For the text-containing cell, return its midpoint in [X, Y] coordinate format. 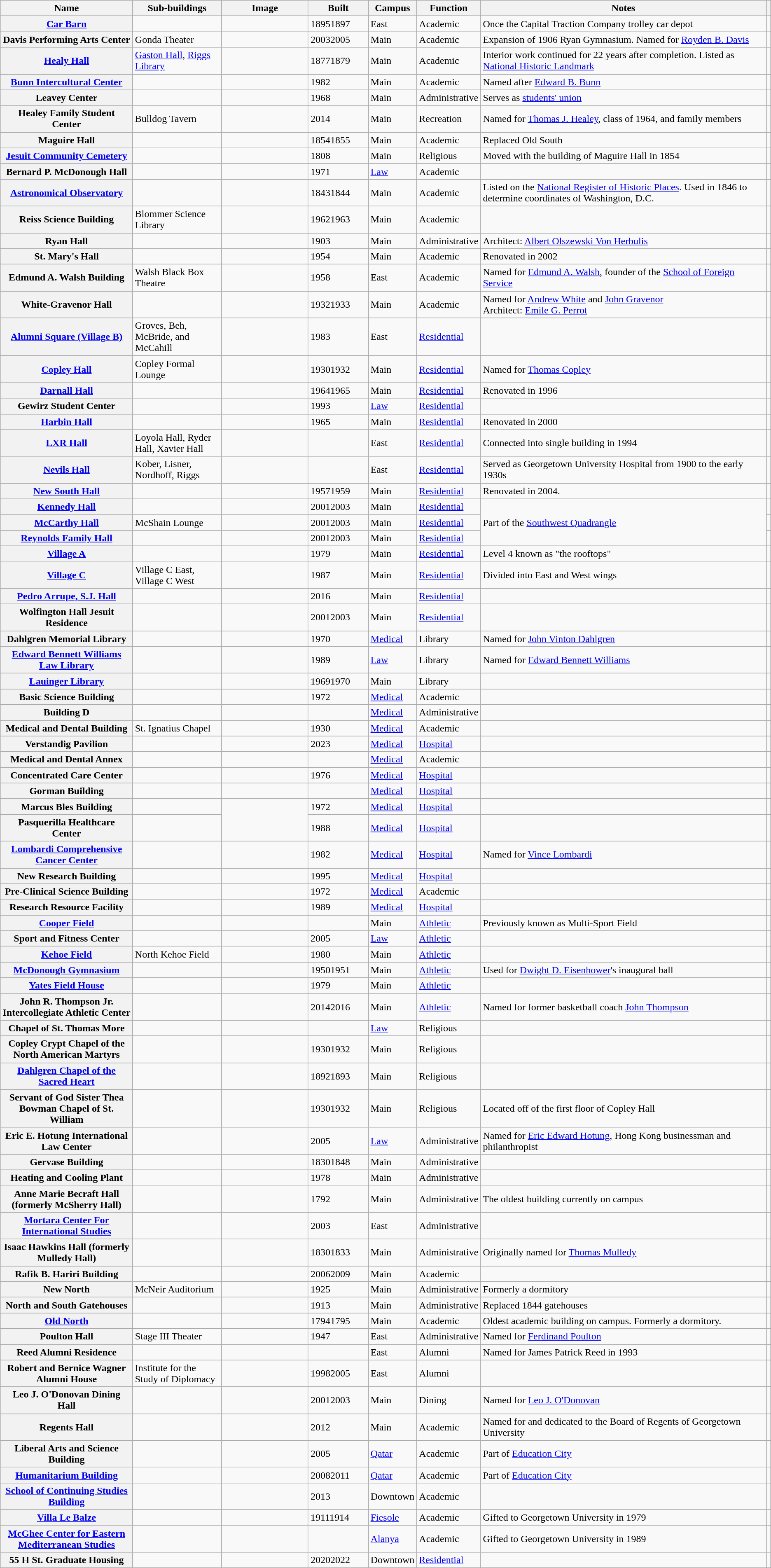
Leavey Center [67, 98]
18921893 [338, 1076]
Isaac Hawkins Hall (formerly Mulledy Hall) [67, 1253]
1971 [338, 171]
Yates Field House [67, 986]
Reiss Science Building [67, 219]
1993 [338, 406]
Gewirz Student Center [67, 406]
Medical and Dental Building [67, 728]
Leo J. O'Donovan Dining Hall [67, 1400]
2016 [338, 596]
New Research Building [67, 876]
New South Hall [67, 491]
Gifted to Georgetown University in 1989 [624, 1539]
The oldest building currently on campus [624, 1199]
17941795 [338, 1321]
Darnall Hall [67, 390]
1970 [338, 639]
Interior work continued for 22 years after completion. Listed as National Historic Landmark [624, 61]
New North [67, 1290]
Concentrated Care Center [67, 775]
Alanya [393, 1539]
St. Ignatius Chapel [177, 728]
20202022 [338, 1560]
Named for former basketball coach John Thompson [624, 1007]
Named for John Vinton Dahlgren [624, 639]
Edward Bennett Williams Law Library [67, 660]
1930 [338, 728]
LXR Hall [67, 443]
19501951 [338, 970]
Villa Le Balze [67, 1517]
Bunn Intercultural Center [67, 82]
Institute for the Study of Diplomacy [177, 1373]
Walsh Black Box Theatre [177, 278]
Once the Capital Traction Company trolley car depot [624, 24]
1976 [338, 775]
1947 [338, 1337]
1954 [338, 257]
1980 [338, 954]
55 H St. Graduate Housing [67, 1560]
Ryan Hall [67, 241]
Connected into single building in 1994 [624, 443]
Gonda Theater [177, 40]
19321933 [338, 305]
St. Mary's Hall [67, 257]
Village C East, Village C West [177, 575]
Named for James Patrick Reed in 1993 [624, 1352]
Nevils Hall [67, 470]
Reynolds Family Hall [67, 538]
Davis Performing Arts Center [67, 40]
Dahlgren Chapel of the Sacred Heart [67, 1076]
1988 [338, 828]
Named for Andrew White and John GravenorArchitect: Emile G. Perrot [624, 305]
18541855 [338, 140]
Healy Hall [67, 61]
Mortara Center For International Studies [67, 1226]
Astronomical Observatory [67, 193]
Old North [67, 1321]
Moved with the building of Maguire Hall in 1854 [624, 156]
Rafik B. Hariri Building [67, 1274]
Named for and dedicated to the Board of Regents of Georgetown University [624, 1427]
20082011 [338, 1475]
Medical and Dental Annex [67, 759]
Named for Thomas J. Healey, class of 1964, and family members [624, 119]
20062009 [338, 1274]
Copley Crypt Chapel of the North American Martyrs [67, 1049]
Served as Georgetown University Hospital from 1900 to the early 1930s [624, 470]
Oldest academic building on campus. Formerly a dormitory. [624, 1321]
Healey Family Student Center [67, 119]
19691970 [338, 681]
Named for Thomas Copley [624, 369]
19621963 [338, 219]
Copley Formal Lounge [177, 369]
19641965 [338, 390]
Level 4 known as "the rooftops" [624, 554]
Located off of the first floor of Copley Hall [624, 1108]
Eric E. Hotung International Law Center [67, 1141]
Bulldog Tavern [177, 119]
Image [265, 8]
Alumni Square (Village B) [67, 337]
Used for Dwight D. Eisenhower's inaugural ball [624, 970]
Wolfington Hall Jesuit Residence [67, 618]
Copley Hall [67, 369]
Regents Hall [67, 1427]
1978 [338, 1178]
Sub-buildings [177, 8]
McShain Lounge [177, 522]
Kennedy Hall [67, 507]
18301833 [338, 1253]
Replaced Old South [624, 140]
Renovated in 1996 [624, 390]
Loyola Hall, Ryder Hall, Xavier Hall [177, 443]
1995 [338, 876]
Pasquerilla Healthcare Center [67, 828]
Gaston Hall, Riggs Library [177, 61]
1987 [338, 575]
Expansion of 1906 Ryan Gymnasium. Named for Royden B. Davis [624, 40]
Jesuit Community Cemetery [67, 156]
Lauinger Library [67, 681]
Pre-Clinical Science Building [67, 892]
Lombardi Comprehensive Cancer Center [67, 854]
1903 [338, 241]
2023 [338, 744]
Poulton Hall [67, 1337]
20142016 [338, 1007]
Marcus Bles Building [67, 806]
Part of the Southwest Quadrangle [624, 522]
1792 [338, 1199]
Liberal Arts and Science Building [67, 1454]
2012 [338, 1427]
Verstandig Pavilion [67, 744]
18431844 [338, 193]
Kehoe Field [67, 954]
Humanitarium Building [67, 1475]
20032005 [338, 40]
Named for Leo J. O'Donovan [624, 1400]
Replaced 1844 gatehouses [624, 1305]
Gorman Building [67, 791]
Dining [449, 1400]
Maguire Hall [67, 140]
Built [338, 8]
19982005 [338, 1373]
Architect: Albert Olszewski Von Herbulis [624, 241]
Blommer Science Library [177, 219]
Sport and Fitness Center [67, 939]
Name [67, 8]
McGhee Center for Eastern Mediterranean Studies [67, 1539]
19571959 [338, 491]
1808 [338, 156]
2003 [338, 1226]
McDonough Gymnasium [67, 970]
Named for Edward Bennett Williams [624, 660]
Recreation [449, 119]
John R. Thompson Jr. Intercollegiate Athletic Center [67, 1007]
White-Gravenor Hall [67, 305]
1968 [338, 98]
Notes [624, 8]
Dahlgren Memorial Library [67, 639]
Harbin Hall [67, 422]
Pedro Arrupe, S.J. Hall [67, 596]
McNeir Auditorium [177, 1290]
1965 [338, 422]
Robert and Bernice Wagner Alumni House [67, 1373]
18301848 [338, 1162]
1925 [338, 1290]
Reed Alumni Residence [67, 1352]
Serves as students' union [624, 98]
McCarthy Hall [67, 522]
Chapel of St. Thomas More [67, 1028]
2013 [338, 1496]
2014 [338, 119]
Gifted to Georgetown University in 1979 [624, 1517]
Servant of God Sister Thea Bowman Chapel of St. William [67, 1108]
Named for Edmund A. Walsh, founder of the School of Foreign Service [624, 278]
Named for Ferdinand Poulton [624, 1337]
Anne Marie Becraft Hall (formerly McSherry Hall) [67, 1199]
Formerly a dormitory [624, 1290]
Gervase Building [67, 1162]
Village C [67, 575]
Basic Science Building [67, 697]
Renovated in 2000 [624, 422]
1958 [338, 278]
18951897 [338, 24]
North and South Gatehouses [67, 1305]
18771879 [338, 61]
Function [449, 8]
Named for Eric Edward Hotung, Hong Kong businessman and philanthropist [624, 1141]
Car Barn [67, 24]
Originally named for Thomas Mulledy [624, 1253]
1983 [338, 337]
Listed on the National Register of Historic Places. Used in 1846 to determine coordinates of Washington, D.C. [624, 193]
Fiesole [393, 1517]
Renovated in 2004. [624, 491]
Named for Vince Lombardi [624, 854]
Village A [67, 554]
Building D [67, 713]
19111914 [338, 1517]
School of Continuing Studies Building [67, 1496]
Heating and Cooling Plant [67, 1178]
Renovated in 2002 [624, 257]
Previously known as Multi-Sport Field [624, 923]
Kober, Lisner, Nordhoff, Riggs [177, 470]
Cooper Field [67, 923]
Bernard P. McDonough Hall [67, 171]
Divided into East and West wings [624, 575]
Campus [393, 8]
Stage III Theater [177, 1337]
North Kehoe Field [177, 954]
Groves, Beh, McBride, and McCahill [177, 337]
Named after Edward B. Bunn [624, 82]
Research Resource Facility [67, 907]
Edmund A. Walsh Building [67, 278]
1913 [338, 1305]
